Determine the [x, y] coordinate at the center of the cell enclosing the given text.  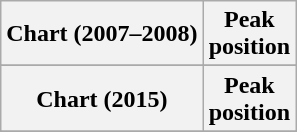
Chart (2007–2008) [102, 34]
Chart (2015) [102, 98]
